Pinpoint the cell where the given text exists, returning its [X, Y] midpoint coordinate. 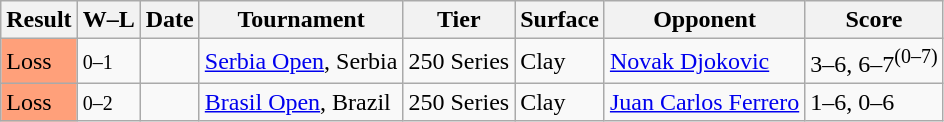
Tournament [301, 20]
1–6, 0–6 [874, 102]
Tier [459, 20]
Brasil Open, Brazil [301, 102]
Score [874, 20]
W–L [108, 20]
Date [170, 20]
Serbia Open, Serbia [301, 62]
Surface [560, 20]
Juan Carlos Ferrero [704, 102]
0–2 [108, 102]
3–6, 6–7(0–7) [874, 62]
Opponent [704, 20]
Result [39, 20]
Novak Djokovic [704, 62]
0–1 [108, 62]
